Return [x, y] of the center of cell containing provided text 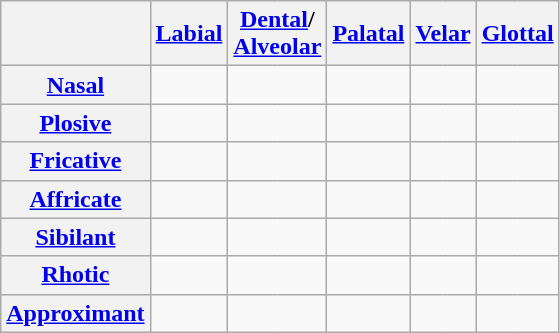
Velar [443, 34]
Affricate [76, 199]
Approximant [76, 313]
Rhotic [76, 275]
Labial [189, 34]
Glottal [518, 34]
Palatal [368, 34]
Plosive [76, 123]
Nasal [76, 85]
Sibilant [76, 237]
Dental/Alveolar [278, 34]
Fricative [76, 161]
